Scan for the cell matching the given text and deliver its [x, y] coordinate at center. 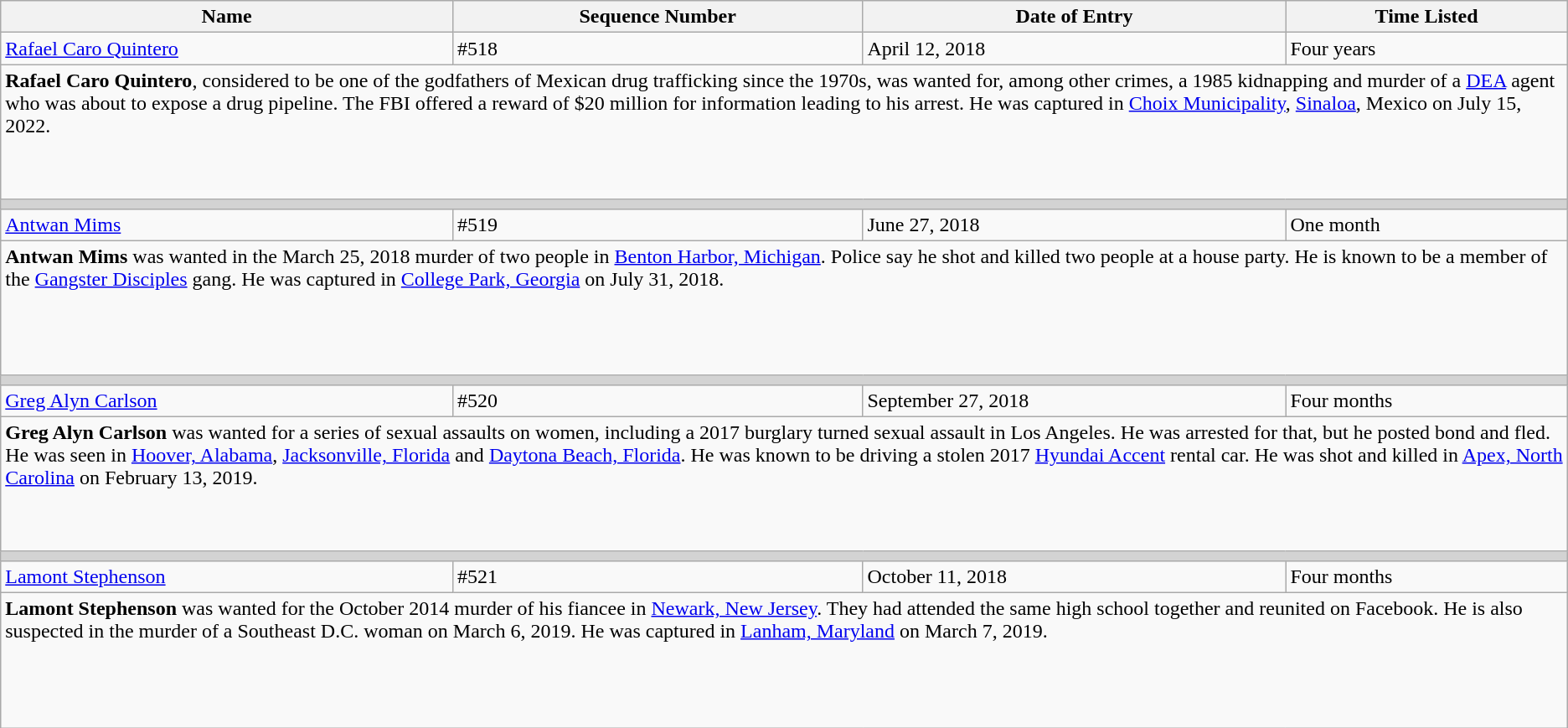
Date of Entry [1074, 17]
#521 [658, 576]
April 12, 2018 [1074, 49]
Sequence Number [658, 17]
#519 [658, 225]
October 11, 2018 [1074, 576]
Time Listed [1426, 17]
Antwan Mims [227, 225]
September 27, 2018 [1074, 400]
Name [227, 17]
Greg Alyn Carlson [227, 400]
One month [1426, 225]
#518 [658, 49]
Lamont Stephenson [227, 576]
#520 [658, 400]
Four years [1426, 49]
June 27, 2018 [1074, 225]
Rafael Caro Quintero [227, 49]
